From the cell containing the given text, extract its center point as (x, y) coordinate. 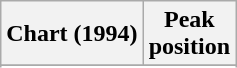
Peakposition (189, 34)
Chart (1994) (72, 34)
